Detect which cell encompasses the target text, then output its (x, y) center coordinate. 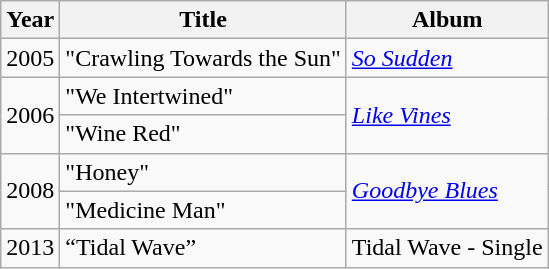
"We Intertwined" (204, 96)
Title (204, 20)
"Wine Red" (204, 134)
Like Vines (447, 115)
Tidal Wave - Single (447, 248)
2006 (30, 115)
2005 (30, 58)
"Crawling Towards the Sun" (204, 58)
2008 (30, 191)
Year (30, 20)
So Sudden (447, 58)
Album (447, 20)
"Honey" (204, 172)
"Medicine Man" (204, 210)
2013 (30, 248)
“Tidal Wave” (204, 248)
Goodbye Blues (447, 191)
